Detect which cell encompasses the target text, then output its (X, Y) center coordinate. 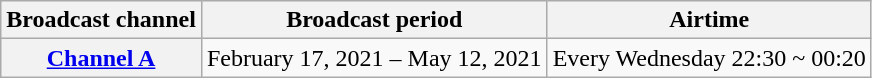
Broadcast period (374, 20)
Channel A (102, 58)
February 17, 2021 – May 12, 2021 (374, 58)
Broadcast channel (102, 20)
Every Wednesday 22:30 ~ 00:20 (709, 58)
Airtime (709, 20)
